For the text-containing cell, return its midpoint in [x, y] coordinate format. 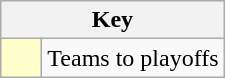
Key [112, 20]
Teams to playoffs [133, 58]
